For the text-containing cell, return its midpoint in [X, Y] coordinate format. 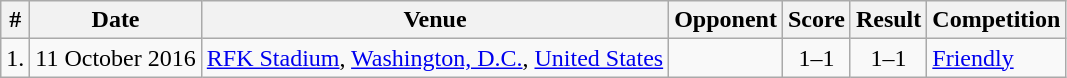
Result [888, 20]
Date [116, 20]
RFK Stadium, Washington, D.C., United States [434, 58]
Opponent [726, 20]
Score [816, 20]
Competition [996, 20]
1. [16, 58]
Venue [434, 20]
Friendly [996, 58]
# [16, 20]
11 October 2016 [116, 58]
